Return the (x, y) coordinate for the center point of the cell that contains the specified text.  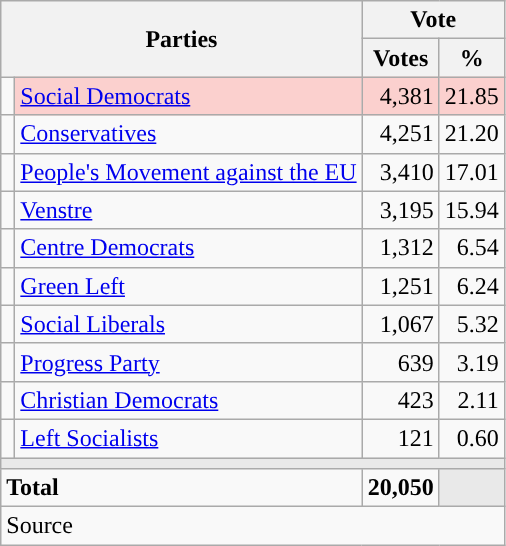
2.11 (472, 400)
20,050 (400, 488)
Social Democrats (188, 96)
Centre Democrats (188, 248)
1,312 (400, 248)
21.85 (472, 96)
6.54 (472, 248)
Conservatives (188, 134)
Left Socialists (188, 438)
423 (400, 400)
Venstre (188, 210)
3,410 (400, 172)
Progress Party (188, 362)
Social Liberals (188, 324)
21.20 (472, 134)
Vote (433, 20)
4,381 (400, 96)
Votes (400, 58)
People's Movement against the EU (188, 172)
Christian Democrats (188, 400)
Green Left (188, 286)
639 (400, 362)
0.60 (472, 438)
Source (253, 526)
Parties (182, 39)
121 (400, 438)
% (472, 58)
1,251 (400, 286)
Total (182, 488)
4,251 (400, 134)
1,067 (400, 324)
5.32 (472, 324)
15.94 (472, 210)
6.24 (472, 286)
3.19 (472, 362)
17.01 (472, 172)
3,195 (400, 210)
